Scan for the cell matching the given text and deliver its [x, y] coordinate at center. 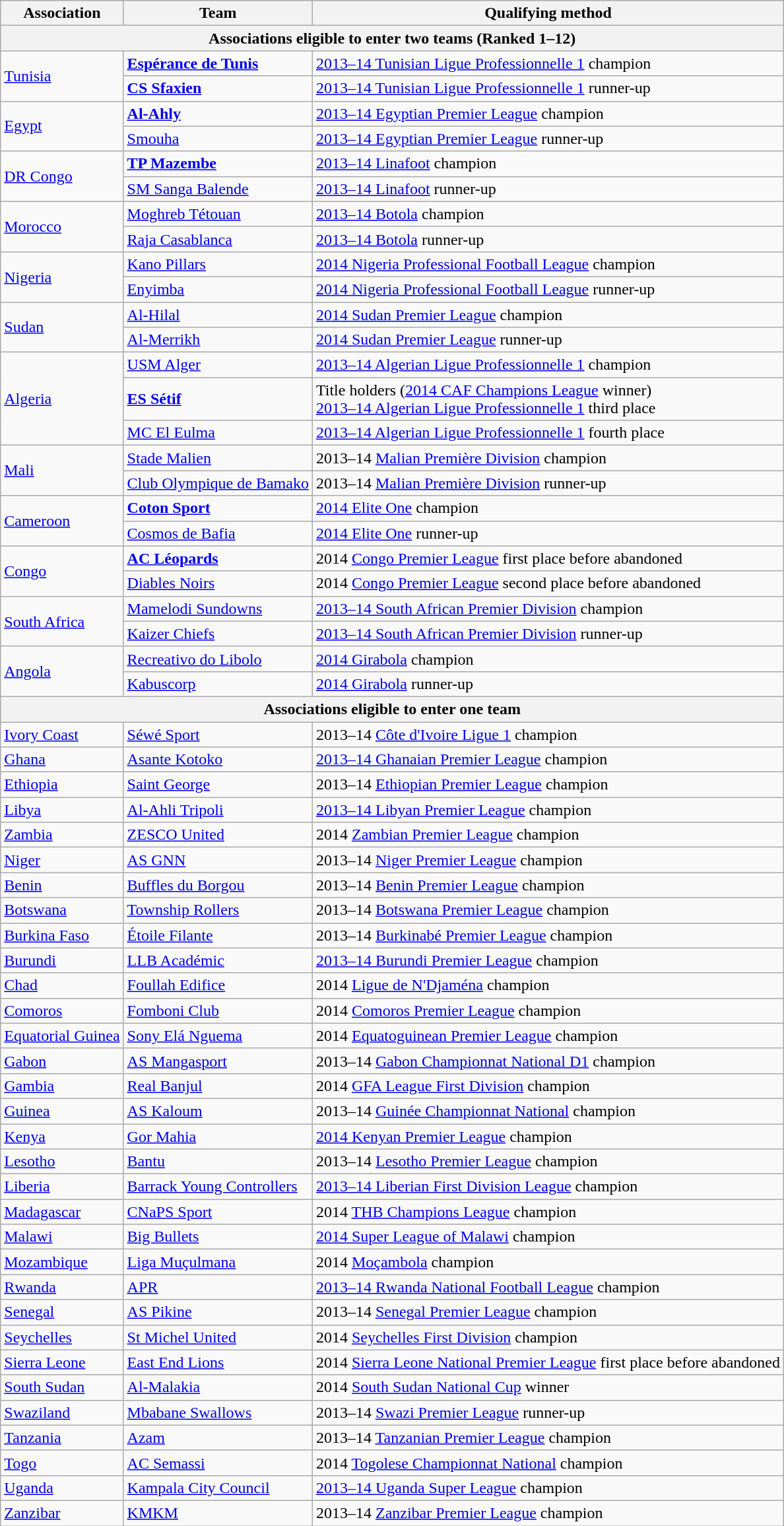
2013–14 Egyptian Premier League champion [548, 114]
AC Léopards [218, 558]
Seychelles [62, 1337]
Nigeria [62, 277]
Stade Malien [218, 458]
2013–14 Senegal Premier League champion [548, 1312]
Qualifying method [548, 13]
2014 Moçambola champion [548, 1262]
Congo [62, 571]
2014 Sierra Leone National Premier League first place before abandoned [548, 1362]
2014 Girabola runner-up [548, 684]
Fomboni Club [218, 1011]
2014 GFA League First Division champion [548, 1086]
Egypt [62, 126]
Zambia [62, 835]
Angola [62, 671]
Recreativo do Libolo [218, 659]
Tunisia [62, 76]
South Africa [62, 621]
2013–14 Algerian Ligue Professionnelle 1 champion [548, 365]
Association [62, 13]
SM Sanga Balende [218, 189]
2013–14 Rwanda National Football League champion [548, 1287]
Al-Ahly [218, 114]
APR [218, 1287]
Saint George [218, 785]
Tanzania [62, 1438]
Burkina Faso [62, 935]
East End Lions [218, 1362]
2014 Togolese Championnat National champion [548, 1463]
Mozambique [62, 1262]
Coton Sport [218, 508]
2014 Elite One champion [548, 508]
Diables Noirs [218, 583]
Mali [62, 471]
AS Kaloum [218, 1111]
Raja Casablanca [218, 239]
2014 Seychelles First Division champion [548, 1337]
ZESCO United [218, 835]
2013–14 Malian Première Division runner-up [548, 483]
Togo [62, 1463]
Sony Elá Nguema [218, 1036]
Zanzibar [62, 1513]
Bantu [218, 1162]
Libya [62, 810]
Niger [62, 860]
Associations eligible to enter two teams (Ranked 1–12) [392, 38]
2013–14 South African Premier Division champion [548, 609]
2014 THB Champions League champion [548, 1212]
Ethiopia [62, 785]
Uganda [62, 1488]
Burundi [62, 960]
2013–14 Gabon Championnat National D1 champion [548, 1061]
Township Rollers [218, 910]
Liga Muçulmana [218, 1262]
Ghana [62, 760]
Smouha [218, 139]
2014 Sudan Premier League champion [548, 315]
2014 Sudan Premier League runner-up [548, 340]
2013–14 Ghanaian Premier League champion [548, 760]
2013–14 Guinée Championnat National champion [548, 1111]
2013–14 Uganda Super League champion [548, 1488]
2013–14 Tanzanian Premier League champion [548, 1438]
Gabon [62, 1061]
2013–14 Côte d'Ivoire Ligue 1 champion [548, 735]
2013–14 Swazi Premier League runner-up [548, 1412]
Enyimba [218, 289]
2014 Comoros Premier League champion [548, 1011]
2013–14 Linafoot runner-up [548, 189]
AC Semassi [218, 1463]
TP Mazembe [218, 164]
Gor Mahia [218, 1136]
2013–14 Tunisian Ligue Professionnelle 1 champion [548, 63]
Buffles du Borgou [218, 885]
Foullah Edifice [218, 985]
Mamelodi Sundowns [218, 609]
Big Bullets [218, 1237]
2013–14 Botola champion [548, 214]
Séwé Sport [218, 735]
2013–14 Botswana Premier League champion [548, 910]
AS Mangasport [218, 1061]
2013–14 Egyptian Premier League runner-up [548, 139]
Al-Ahli Tripoli [218, 810]
Al-Malakia [218, 1387]
2013–14 Algerian Ligue Professionnelle 1 fourth place [548, 433]
2013–14 Liberian First Division League champion [548, 1187]
Sudan [62, 327]
AS GNN [218, 860]
Equatorial Guinea [62, 1036]
2013–14 Malian Première Division champion [548, 458]
Mbabane Swallows [218, 1412]
Gambia [62, 1086]
Associations eligible to enter one team [392, 709]
2013–14 Tunisian Ligue Professionnelle 1 runner-up [548, 88]
ES Sétif [218, 399]
Azam [218, 1438]
Liberia [62, 1187]
2014 Nigeria Professional Football League champion [548, 264]
Al-Hilal [218, 315]
Madagascar [62, 1212]
2013–14 Burundi Premier League champion [548, 960]
Real Banjul [218, 1086]
Lesotho [62, 1162]
Cameroon [62, 521]
Botswana [62, 910]
2013–14 Botola runner-up [548, 239]
2013–14 Niger Premier League champion [548, 860]
Club Olympique de Bamako [218, 483]
2013–14 Lesotho Premier League champion [548, 1162]
2014 Nigeria Professional Football League runner-up [548, 289]
Ivory Coast [62, 735]
2014 Super League of Malawi champion [548, 1237]
2013–14 Burkinabé Premier League champion [548, 935]
Kenya [62, 1136]
2013–14 Libyan Premier League champion [548, 810]
Moghreb Tétouan [218, 214]
CNaPS Sport [218, 1212]
St Michel United [218, 1337]
Team [218, 13]
Kabuscorp [218, 684]
Barrack Young Controllers [218, 1187]
Sierra Leone [62, 1362]
Asante Kotoko [218, 760]
DR Congo [62, 176]
2014 Congo Premier League first place before abandoned [548, 558]
Cosmos de Bafia [218, 533]
2013–14 Zanzibar Premier League champion [548, 1513]
2014 Congo Premier League second place before abandoned [548, 583]
CS Sfaxien [218, 88]
Espérance de Tunis [218, 63]
AS Pikine [218, 1312]
Title holders (2014 CAF Champions League winner)2013–14 Algerian Ligue Professionnelle 1 third place [548, 399]
2014 Ligue de N'Djaména champion [548, 985]
Malawi [62, 1237]
Comoros [62, 1011]
Kaizer Chiefs [218, 634]
Benin [62, 885]
2014 Kenyan Premier League champion [548, 1136]
Morocco [62, 226]
2013–14 Ethiopian Premier League champion [548, 785]
Chad [62, 985]
Kampala City Council [218, 1488]
South Sudan [62, 1387]
Al-Merrikh [218, 340]
2014 Elite One runner-up [548, 533]
KMKM [218, 1513]
Guinea [62, 1111]
Étoile Filante [218, 935]
Kano Pillars [218, 264]
Rwanda [62, 1287]
Senegal [62, 1312]
2014 Girabola champion [548, 659]
Swaziland [62, 1412]
2013–14 South African Premier Division runner-up [548, 634]
2013–14 Benin Premier League champion [548, 885]
MC El Eulma [218, 433]
LLB Académic [218, 960]
2014 Equatoguinean Premier League champion [548, 1036]
2013–14 Linafoot champion [548, 164]
USM Alger [218, 365]
2014 South Sudan National Cup winner [548, 1387]
Algeria [62, 399]
2014 Zambian Premier League champion [548, 835]
